Find where the given text appears and provide that cell's center as (X, Y) coordinate. 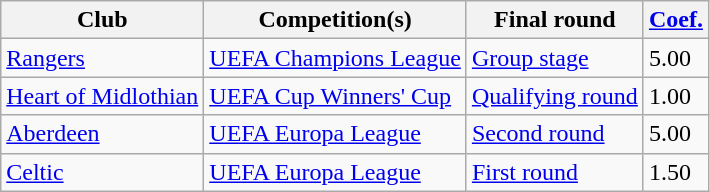
Celtic (102, 172)
Coef. (676, 20)
1.50 (676, 172)
UEFA Champions League (336, 58)
Club (102, 20)
UEFA Cup Winners' Cup (336, 96)
Second round (554, 134)
Heart of Midlothian (102, 96)
Final round (554, 20)
Group stage (554, 58)
Aberdeen (102, 134)
First round (554, 172)
Rangers (102, 58)
1.00 (676, 96)
Qualifying round (554, 96)
Competition(s) (336, 20)
